Return (X, Y) of the center of cell containing provided text 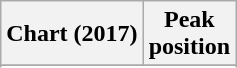
Peakposition (189, 34)
Chart (2017) (72, 34)
